Find where the given text appears and provide that cell's center as [X, Y] coordinate. 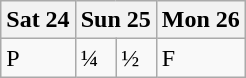
Sun 25 [116, 20]
P [38, 58]
½ [136, 58]
F [200, 58]
Sat 24 [38, 20]
Mon 26 [200, 20]
¼ [96, 58]
